Provide the [X, Y] coordinate of the cell's center where the given text is located.  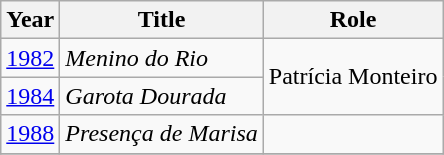
1982 [30, 58]
Patrícia Monteiro [353, 77]
Menino do Rio [162, 58]
Presença de Marisa [162, 134]
1988 [30, 134]
Garota Dourada [162, 96]
Role [353, 20]
1984 [30, 96]
Title [162, 20]
Year [30, 20]
